Find where the given text appears and provide that cell's center as [x, y] coordinate. 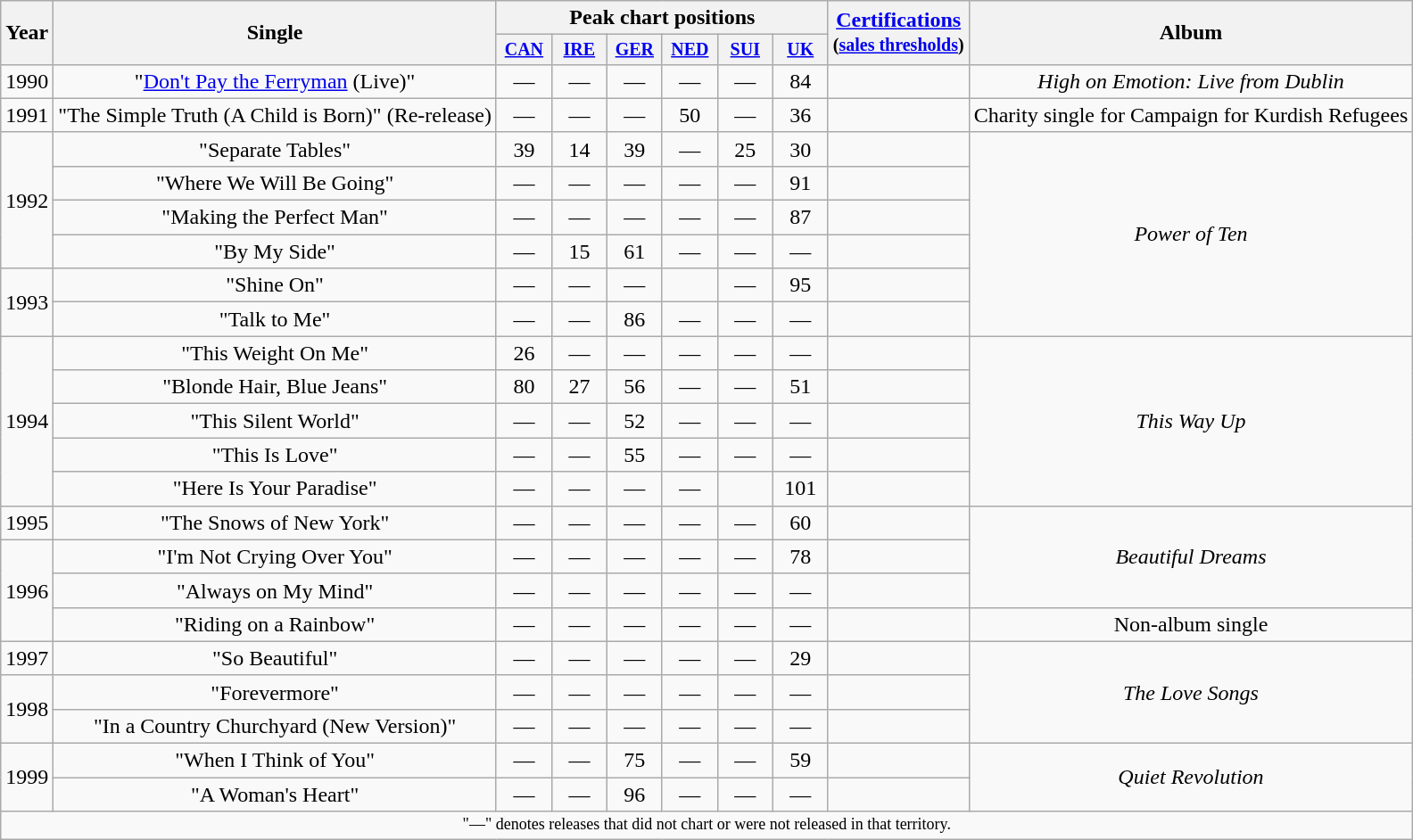
Power of Ten [1191, 234]
"In a Country Churchyard (New Version)" [275, 726]
The Love Songs [1191, 692]
"This Silent World" [275, 421]
UK [800, 50]
91 [800, 183]
"This Weight On Me" [275, 353]
"This Is Love" [275, 455]
1992 [27, 200]
60 [800, 523]
"By My Side" [275, 251]
1997 [27, 658]
51 [800, 387]
14 [579, 149]
86 [634, 319]
"A Woman's Heart" [275, 795]
Album [1191, 33]
1995 [27, 523]
"Separate Tables" [275, 149]
1991 [27, 115]
SUI [745, 50]
"The Simple Truth (A Child is Born)" (Re-release) [275, 115]
GER [634, 50]
Year [27, 33]
29 [800, 658]
"When I Think of You" [275, 761]
56 [634, 387]
36 [800, 115]
"Blonde Hair, Blue Jeans" [275, 387]
"I'm Not Crying Over You" [275, 556]
1999 [27, 778]
IRE [579, 50]
50 [690, 115]
55 [634, 455]
CAN [524, 50]
"So Beautiful" [275, 658]
High on Emotion: Live from Dublin [1191, 81]
80 [524, 387]
"Where We Will Be Going" [275, 183]
Peak chart positions [662, 18]
1990 [27, 81]
This Way Up [1191, 421]
95 [800, 285]
61 [634, 251]
"Here Is Your Paradise" [275, 489]
"—" denotes releases that did not chart or were not released in that territory. [706, 826]
"Always on My Mind" [275, 590]
"The Snows of New York" [275, 523]
Beautiful Dreams [1191, 556]
Single [275, 33]
15 [579, 251]
"Riding on a Rainbow" [275, 624]
NED [690, 50]
"Shine On" [275, 285]
84 [800, 81]
Quiet Revolution [1191, 778]
59 [800, 761]
1994 [27, 421]
1993 [27, 302]
"Talk to Me" [275, 319]
"Forevermore" [275, 692]
26 [524, 353]
75 [634, 761]
96 [634, 795]
52 [634, 421]
1998 [27, 709]
30 [800, 149]
Certifications(sales thresholds) [898, 33]
"Making the Perfect Man" [275, 218]
"Don't Pay the Ferryman (Live)" [275, 81]
27 [579, 387]
78 [800, 556]
101 [800, 489]
1996 [27, 590]
25 [745, 149]
87 [800, 218]
Charity single for Campaign for Kurdish Refugees [1191, 115]
Non-album single [1191, 624]
